Search for the cell housing the specified text and yield its (X, Y) center coordinate. 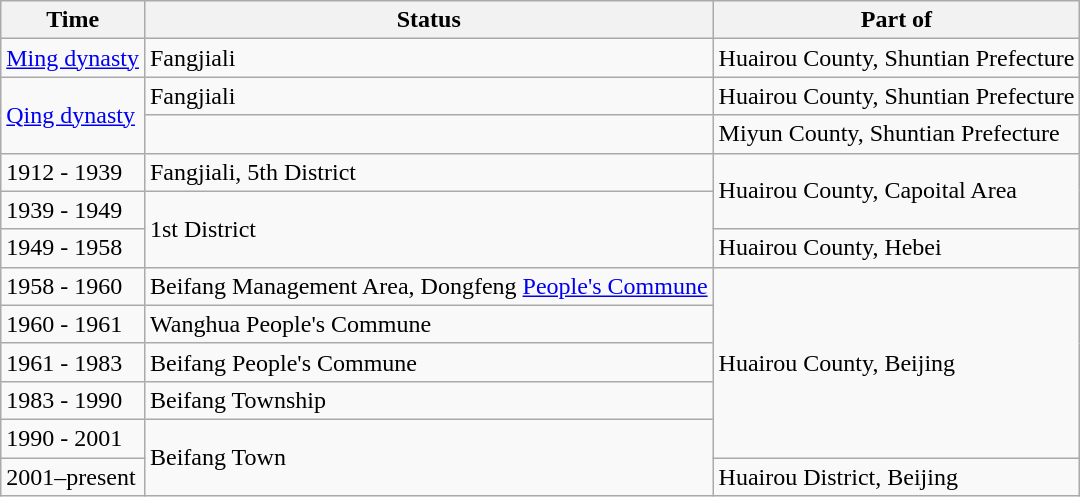
Part of (896, 20)
1958 - 1960 (73, 286)
Huairou District, Beijing (896, 477)
Fangjiali, 5th District (428, 172)
1939 - 1949 (73, 210)
Beifang Town (428, 457)
Miyun County, Shuntian Prefecture (896, 134)
1949 - 1958 (73, 248)
Ming dynasty (73, 58)
1961 - 1983 (73, 362)
2001–present (73, 477)
1983 - 1990 (73, 400)
Time (73, 20)
Beifang Township (428, 400)
Beifang Management Area, Dongfeng People's Commune (428, 286)
Qing dynasty (73, 115)
Huairou County, Hebei (896, 248)
Status (428, 20)
1st District (428, 229)
1912 - 1939 (73, 172)
Huairou County, Beijing (896, 362)
Beifang People's Commune (428, 362)
1960 - 1961 (73, 324)
1990 - 2001 (73, 438)
Wanghua People's Commune (428, 324)
Huairou County, Capoital Area (896, 191)
